Pinpoint the cell where the given text exists, returning its [X, Y] midpoint coordinate. 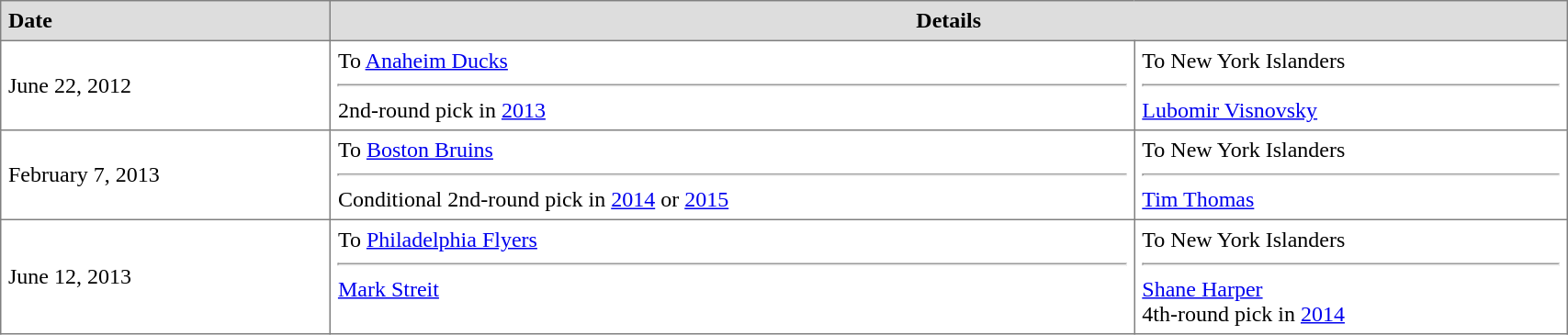
To Anaheim Ducks2nd-round pick in 2013 [733, 85]
February 7, 2013 [165, 175]
Details [949, 21]
To New York IslandersShane Harper4th-round pick in 2014 [1350, 276]
June 22, 2012 [165, 85]
To Boston BruinsConditional 2nd-round pick in 2014 or 2015 [733, 175]
To New York IslandersLubomir Visnovsky [1350, 85]
To Philadelphia FlyersMark Streit [733, 276]
June 12, 2013 [165, 276]
To New York IslandersTim Thomas [1350, 175]
Date [165, 21]
